Detect which cell encompasses the target text, then output its [x, y] center coordinate. 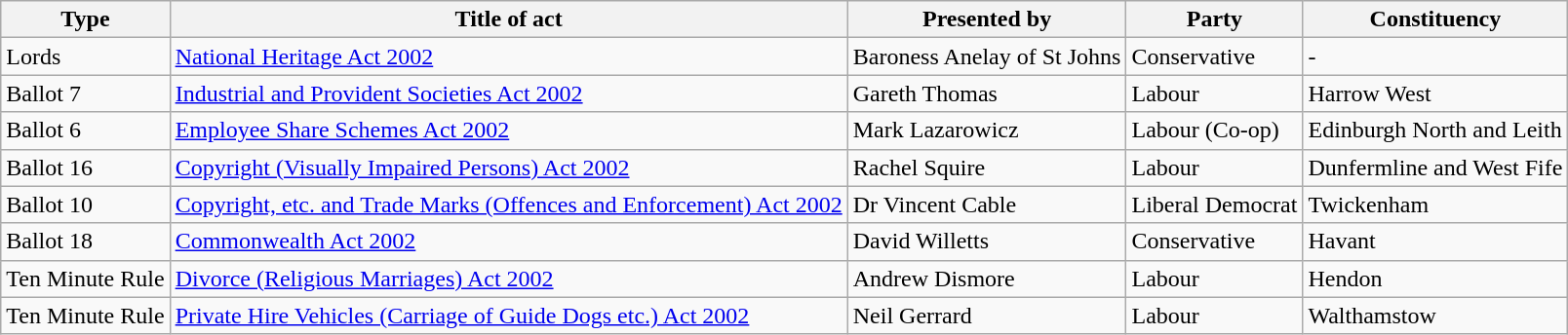
Presented by [987, 19]
Dunfermline and West Fife [1435, 167]
Rachel Squire [987, 167]
Walthamstow [1435, 316]
- [1435, 56]
Havant [1435, 242]
Neil Gerrard [987, 316]
Dr Vincent Cable [987, 205]
National Heritage Act 2002 [509, 56]
Ballot 10 [86, 205]
Industrial and Provident Societies Act 2002 [509, 93]
Copyright, etc. and Trade Marks (Offences and Enforcement) Act 2002 [509, 205]
Title of act [509, 19]
Party [1215, 19]
Copyright (Visually Impaired Persons) Act 2002 [509, 167]
David Willetts [987, 242]
Ballot 18 [86, 242]
Ballot 16 [86, 167]
Ballot 6 [86, 130]
Constituency [1435, 19]
Baroness Anelay of St Johns [987, 56]
Hendon [1435, 279]
Lords [86, 56]
Andrew Dismore [987, 279]
Type [86, 19]
Ballot 7 [86, 93]
Edinburgh North and Leith [1435, 130]
Mark Lazarowicz [987, 130]
Employee Share Schemes Act 2002 [509, 130]
Commonwealth Act 2002 [509, 242]
Gareth Thomas [987, 93]
Divorce (Religious Marriages) Act 2002 [509, 279]
Labour (Co-op) [1215, 130]
Twickenham [1435, 205]
Harrow West [1435, 93]
Private Hire Vehicles (Carriage of Guide Dogs etc.) Act 2002 [509, 316]
Liberal Democrat [1215, 205]
